Pinpoint the cell where the given text exists, returning its (x, y) midpoint coordinate. 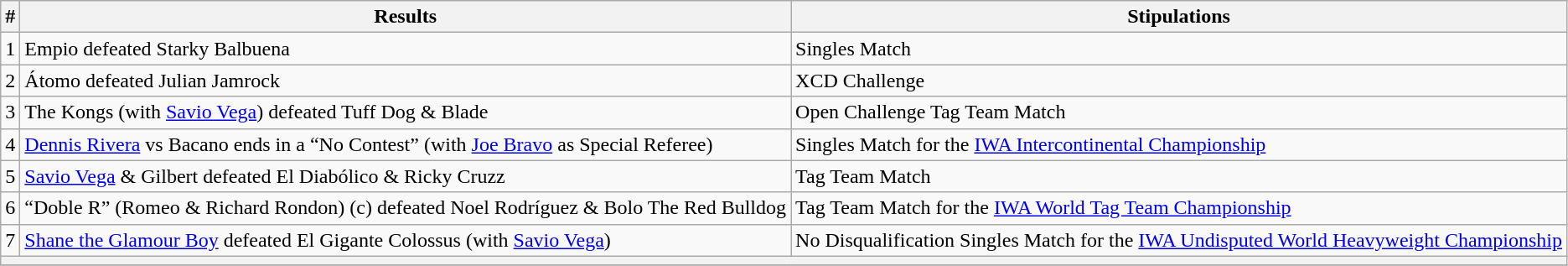
Dennis Rivera vs Bacano ends in a “No Contest” (with Joe Bravo as Special Referee) (406, 144)
Tag Team Match (1179, 176)
1 (10, 49)
Tag Team Match for the IWA World Tag Team Championship (1179, 208)
Singles Match for the IWA Intercontinental Championship (1179, 144)
Stipulations (1179, 17)
4 (10, 144)
Open Challenge Tag Team Match (1179, 112)
3 (10, 112)
Results (406, 17)
The Kongs (with Savio Vega) defeated Tuff Dog & Blade (406, 112)
Singles Match (1179, 49)
2 (10, 81)
No Disqualification Singles Match for the IWA Undisputed World Heavyweight Championship (1179, 240)
Shane the Glamour Boy defeated El Gigante Colossus (with Savio Vega) (406, 240)
7 (10, 240)
Átomo defeated Julian Jamrock (406, 81)
Savio Vega & Gilbert defeated El Diabólico & Ricky Cruzz (406, 176)
XCD Challenge (1179, 81)
“Doble R” (Romeo & Richard Rondon) (c) defeated Noel Rodríguez & Bolo The Red Bulldog (406, 208)
# (10, 17)
5 (10, 176)
Empio defeated Starky Balbuena (406, 49)
6 (10, 208)
